For the text-containing cell, return its midpoint in (X, Y) coordinate format. 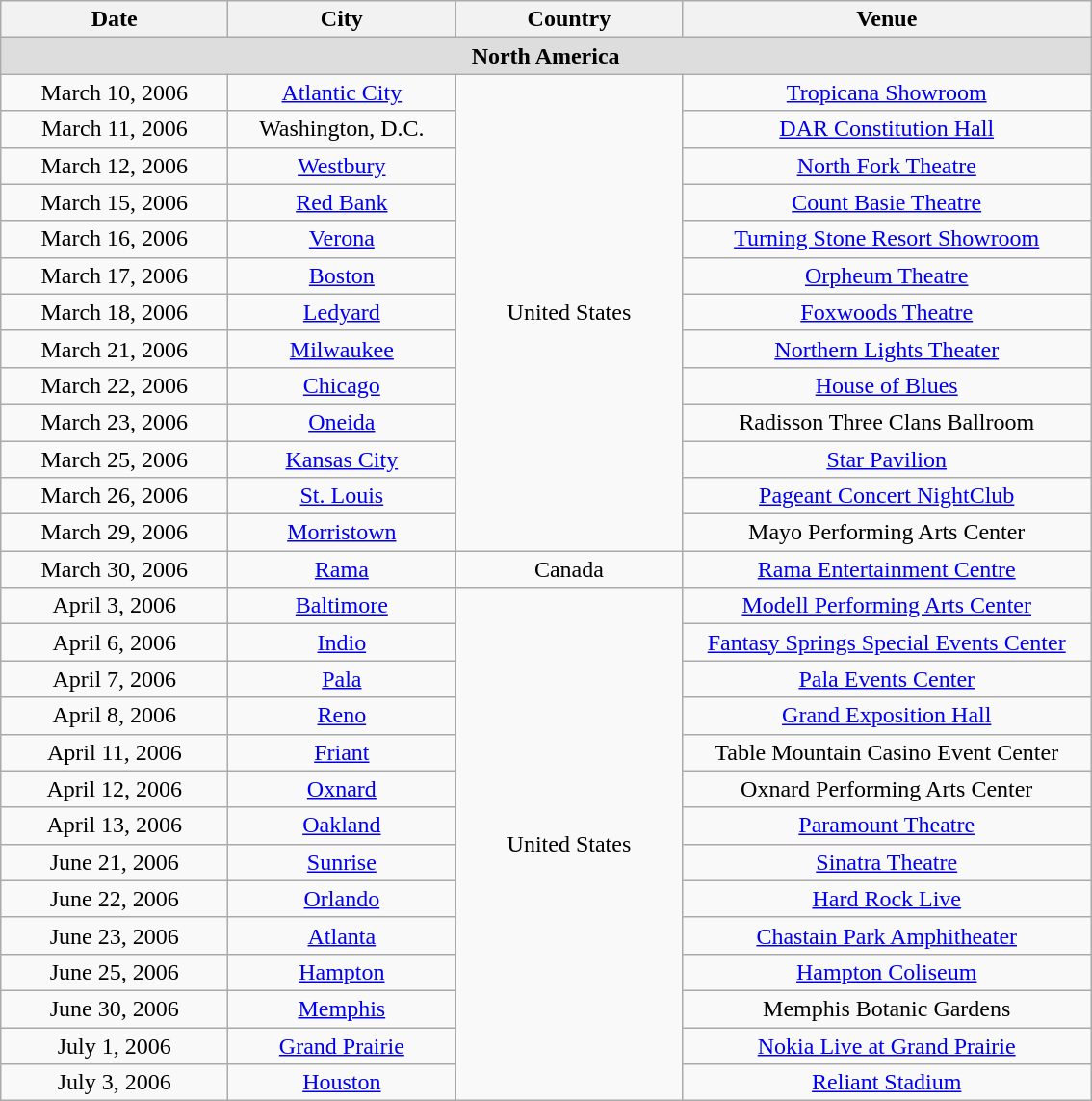
March 15, 2006 (115, 202)
March 18, 2006 (115, 312)
March 16, 2006 (115, 239)
Baltimore (342, 606)
March 11, 2006 (115, 129)
Mayo Performing Arts Center (887, 533)
Orlando (342, 899)
Nokia Live at Grand Prairie (887, 1045)
Rama (342, 569)
Turning Stone Resort Showroom (887, 239)
Canada (569, 569)
Oakland (342, 826)
House of Blues (887, 385)
March 17, 2006 (115, 275)
Washington, D.C. (342, 129)
June 30, 2006 (115, 1009)
Memphis Botanic Gardens (887, 1009)
Fantasy Springs Special Events Center (887, 642)
Hampton Coliseum (887, 972)
Pala (342, 679)
June 22, 2006 (115, 899)
Count Basie Theatre (887, 202)
Boston (342, 275)
City (342, 19)
Chicago (342, 385)
March 23, 2006 (115, 422)
April 12, 2006 (115, 789)
Venue (887, 19)
St. Louis (342, 496)
Sinatra Theatre (887, 862)
Grand Exposition Hall (887, 716)
Friant (342, 752)
Verona (342, 239)
Morristown (342, 533)
March 26, 2006 (115, 496)
March 21, 2006 (115, 349)
Tropicana Showroom (887, 92)
Sunrise (342, 862)
Chastain Park Amphitheater (887, 935)
DAR Constitution Hall (887, 129)
April 3, 2006 (115, 606)
Rama Entertainment Centre (887, 569)
March 30, 2006 (115, 569)
Hard Rock Live (887, 899)
Reno (342, 716)
March 22, 2006 (115, 385)
Modell Performing Arts Center (887, 606)
Country (569, 19)
Pala Events Center (887, 679)
Westbury (342, 166)
Radisson Three Clans Ballroom (887, 422)
March 29, 2006 (115, 533)
Memphis (342, 1009)
April 13, 2006 (115, 826)
Grand Prairie (342, 1045)
North Fork Theatre (887, 166)
Atlanta (342, 935)
July 1, 2006 (115, 1045)
Hampton (342, 972)
June 23, 2006 (115, 935)
Ledyard (342, 312)
Date (115, 19)
March 10, 2006 (115, 92)
Milwaukee (342, 349)
April 7, 2006 (115, 679)
June 21, 2006 (115, 862)
Kansas City (342, 459)
Oxnard (342, 789)
Oneida (342, 422)
April 8, 2006 (115, 716)
Pageant Concert NightClub (887, 496)
Star Pavilion (887, 459)
Houston (342, 1083)
March 25, 2006 (115, 459)
April 11, 2006 (115, 752)
Red Bank (342, 202)
Oxnard Performing Arts Center (887, 789)
Foxwoods Theatre (887, 312)
Indio (342, 642)
North America (546, 56)
Northern Lights Theater (887, 349)
June 25, 2006 (115, 972)
Table Mountain Casino Event Center (887, 752)
March 12, 2006 (115, 166)
Paramount Theatre (887, 826)
Orpheum Theatre (887, 275)
Reliant Stadium (887, 1083)
April 6, 2006 (115, 642)
Atlantic City (342, 92)
July 3, 2006 (115, 1083)
